Return [X, Y] of the center of cell containing provided text 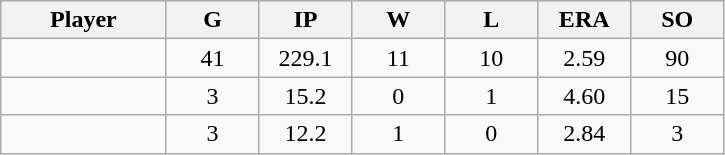
Player [84, 20]
2.59 [584, 58]
4.60 [584, 96]
12.2 [306, 134]
15 [678, 96]
229.1 [306, 58]
15.2 [306, 96]
10 [492, 58]
G [212, 20]
L [492, 20]
41 [212, 58]
IP [306, 20]
SO [678, 20]
11 [398, 58]
W [398, 20]
2.84 [584, 134]
90 [678, 58]
ERA [584, 20]
